Capture the cell that displays the provided text and extract its (x, y) central coordinate. 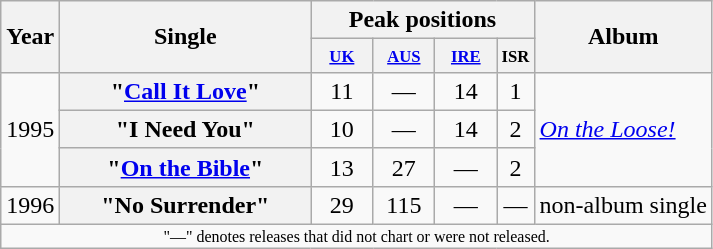
10 (342, 129)
non-album single (623, 205)
11 (342, 91)
"On the Bible" (186, 167)
"Call It Love" (186, 91)
13 (342, 167)
On the Loose! (623, 129)
Year (30, 37)
1996 (30, 205)
"—" denotes releases that did not chart or were not released. (357, 237)
UK (342, 56)
115 (404, 205)
"I Need You" (186, 129)
ISR (516, 56)
AUS (404, 56)
27 (404, 167)
1995 (30, 129)
"No Surrender" (186, 205)
1 (516, 91)
Peak positions (422, 20)
29 (342, 205)
Album (623, 37)
IRE (466, 56)
Single (186, 37)
